Search for the cell housing the specified text and yield its (X, Y) center coordinate. 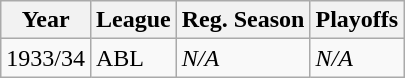
ABL (133, 58)
League (133, 20)
Reg. Season (243, 20)
1933/34 (46, 58)
Playoffs (357, 20)
Year (46, 20)
